Pinpoint the cell where the given text exists, returning its (x, y) midpoint coordinate. 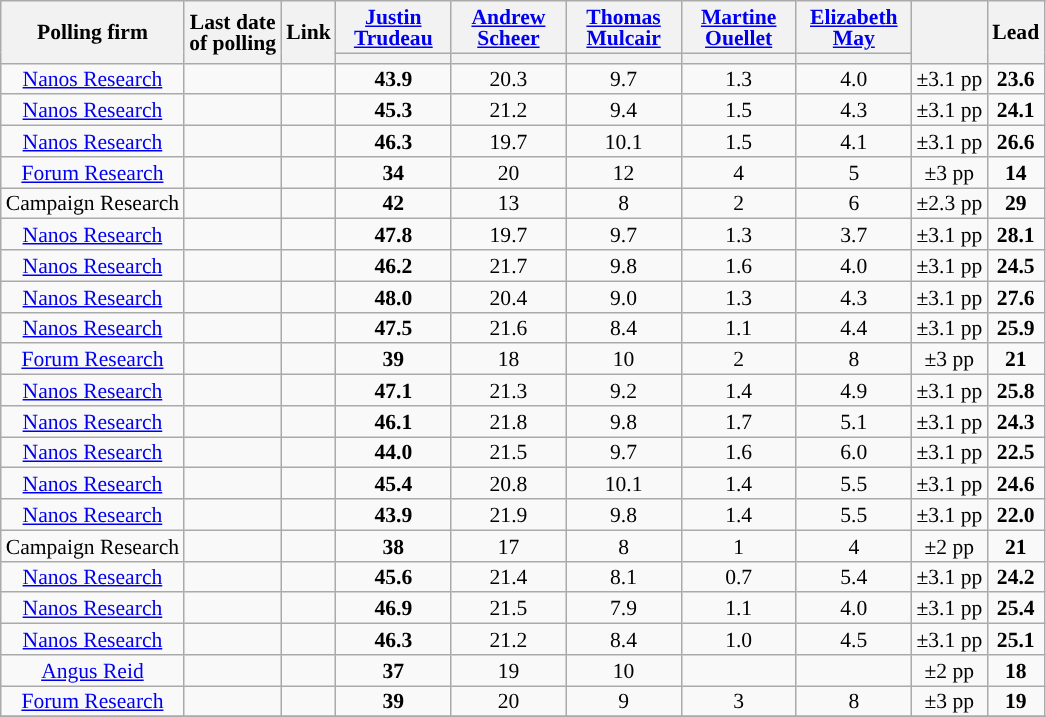
46.2 (394, 266)
42 (394, 204)
21.7 (508, 266)
24.1 (1016, 110)
27.6 (1016, 296)
37 (394, 670)
17 (508, 546)
48.0 (394, 296)
Angus Reid (92, 670)
4.1 (854, 142)
Elizabeth May (854, 27)
7.9 (624, 608)
25.4 (1016, 608)
8.1 (624, 576)
12 (624, 172)
0.7 (738, 576)
Thomas Mulcair (624, 27)
Link (308, 32)
20.3 (508, 78)
4.5 (854, 640)
21.6 (508, 328)
21.8 (508, 422)
4.4 (854, 328)
Andrew Scheer (508, 27)
Justin Trudeau (394, 27)
44.0 (394, 452)
21.4 (508, 576)
5.4 (854, 576)
25.9 (1016, 328)
9.4 (624, 110)
24.2 (1016, 576)
5.1 (854, 422)
Last dateof polling (232, 32)
25.8 (1016, 390)
24.5 (1016, 266)
45.3 (394, 110)
Polling firm (92, 32)
45.6 (394, 576)
3.7 (854, 234)
24.6 (1016, 484)
1.7 (738, 422)
22.0 (1016, 514)
47.5 (394, 328)
1.0 (738, 640)
24.3 (1016, 422)
28.1 (1016, 234)
1 (738, 546)
Martine Ouellet (738, 27)
29 (1016, 204)
34 (394, 172)
9 (624, 702)
5 (854, 172)
45.4 (394, 484)
47.8 (394, 234)
13 (508, 204)
20.8 (508, 484)
6.0 (854, 452)
9.0 (624, 296)
46.1 (394, 422)
20.4 (508, 296)
9.2 (624, 390)
25.1 (1016, 640)
38 (394, 546)
21.3 (508, 390)
4.9 (854, 390)
22.5 (1016, 452)
±2.3 pp (949, 204)
Lead (1016, 32)
47.1 (394, 390)
21.9 (508, 514)
14 (1016, 172)
6 (854, 204)
3 (738, 702)
26.6 (1016, 142)
23.6 (1016, 78)
46.9 (394, 608)
